Detect which cell encompasses the target text, then output its (X, Y) center coordinate. 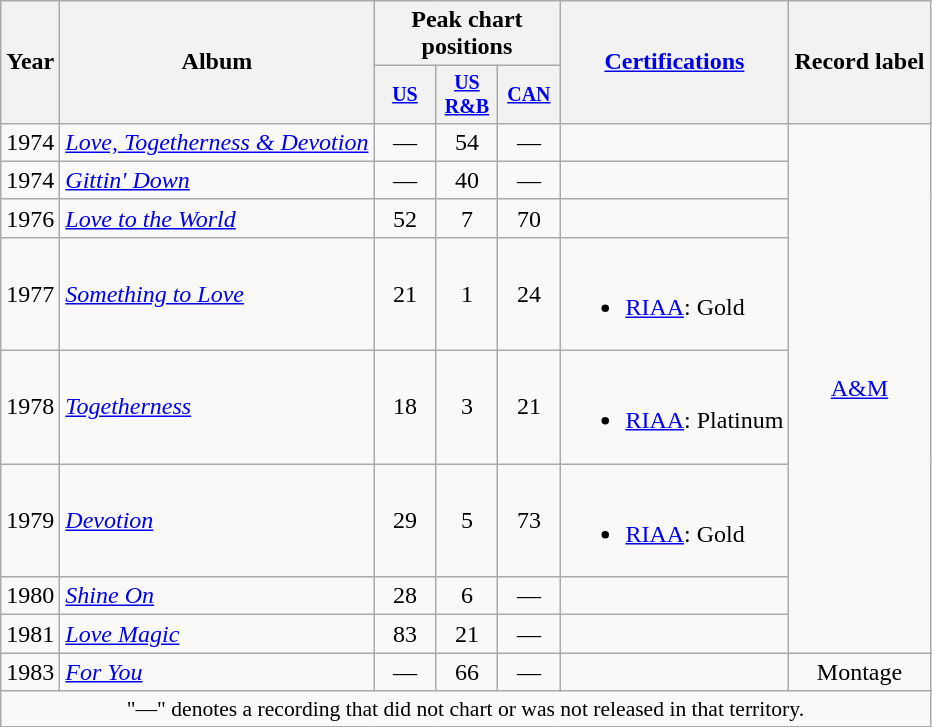
40 (467, 180)
Gittin' Down (217, 180)
1976 (30, 218)
Togetherness (217, 408)
73 (529, 520)
18 (405, 408)
1983 (30, 672)
7 (467, 218)
66 (467, 672)
6 (467, 596)
RIAA: Platinum (674, 408)
1979 (30, 520)
3 (467, 408)
29 (405, 520)
Certifications (674, 62)
1980 (30, 596)
Love Magic (217, 634)
A&M (860, 388)
1 (467, 294)
Montage (860, 672)
Album (217, 62)
Devotion (217, 520)
US (405, 94)
Something to Love (217, 294)
52 (405, 218)
54 (467, 142)
1981 (30, 634)
83 (405, 634)
Love, Togetherness & Devotion (217, 142)
Peak chart positions (467, 34)
For You (217, 672)
1977 (30, 294)
"—" denotes a recording that did not chart or was not released in that territory. (466, 709)
Love to the World (217, 218)
24 (529, 294)
70 (529, 218)
Shine On (217, 596)
1978 (30, 408)
5 (467, 520)
CAN (529, 94)
Record label (860, 62)
USR&B (467, 94)
Year (30, 62)
28 (405, 596)
